Determine the [X, Y] coordinate at the center of the cell enclosing the given text.  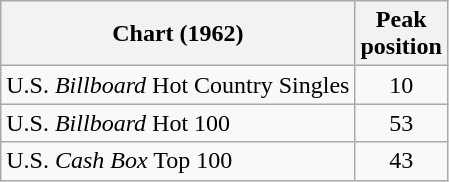
U.S. Billboard Hot Country Singles [178, 85]
Chart (1962) [178, 34]
Peakposition [401, 34]
43 [401, 161]
10 [401, 85]
U.S. Billboard Hot 100 [178, 123]
U.S. Cash Box Top 100 [178, 161]
53 [401, 123]
